Find where the given text appears and provide that cell's center as (x, y) coordinate. 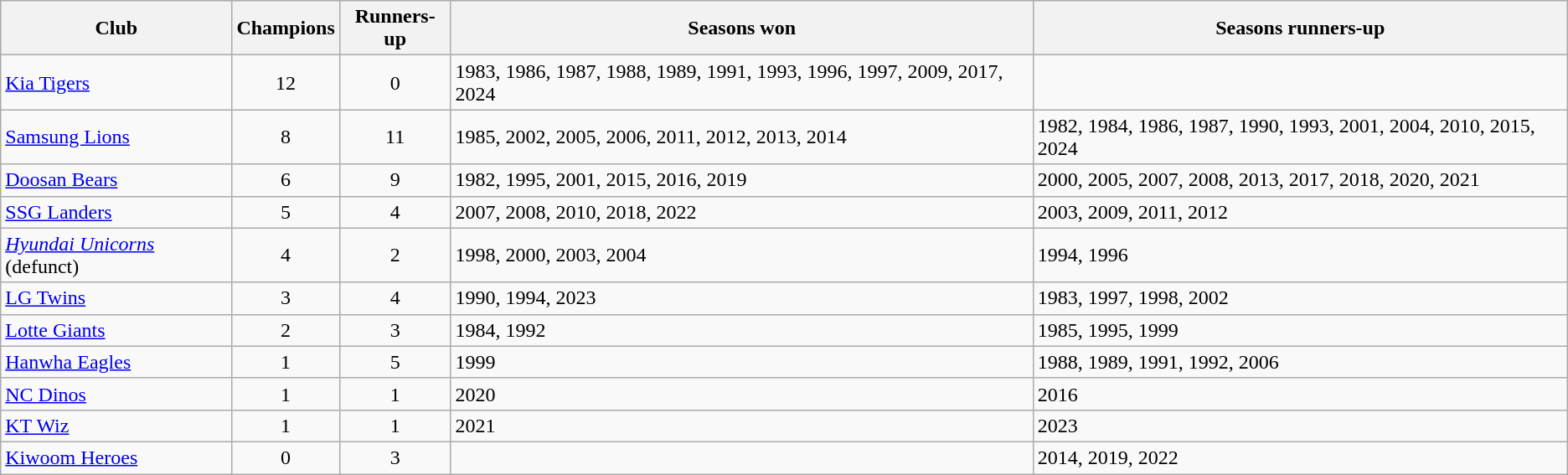
1984, 1992 (742, 330)
Lotte Giants (116, 330)
Samsung Lions (116, 137)
1985, 2002, 2005, 2006, 2011, 2012, 2013, 2014 (742, 137)
Seasons won (742, 28)
2020 (742, 394)
Hyundai Unicorns (defunct) (116, 255)
Doosan Bears (116, 180)
Club (116, 28)
1988, 1989, 1991, 1992, 2006 (1300, 362)
9 (395, 180)
2021 (742, 426)
12 (286, 82)
2014, 2019, 2022 (1300, 457)
Kia Tigers (116, 82)
1985, 1995, 1999 (1300, 330)
2003, 2009, 2011, 2012 (1300, 212)
1982, 1995, 2001, 2015, 2016, 2019 (742, 180)
LG Twins (116, 298)
2023 (1300, 426)
Seasons runners-up (1300, 28)
Champions (286, 28)
1999 (742, 362)
Hanwha Eagles (116, 362)
1983, 1986, 1987, 1988, 1989, 1991, 1993, 1996, 1997, 2009, 2017, 2024 (742, 82)
1983, 1997, 1998, 2002 (1300, 298)
8 (286, 137)
1982, 1984, 1986, 1987, 1990, 1993, 2001, 2004, 2010, 2015, 2024 (1300, 137)
KT Wiz (116, 426)
NC Dinos (116, 394)
1990, 1994, 2023 (742, 298)
2016 (1300, 394)
Kiwoom Heroes (116, 457)
Runners-up (395, 28)
2007, 2008, 2010, 2018, 2022 (742, 212)
2000, 2005, 2007, 2008, 2013, 2017, 2018, 2020, 2021 (1300, 180)
SSG Landers (116, 212)
11 (395, 137)
1994, 1996 (1300, 255)
6 (286, 180)
1998, 2000, 2003, 2004 (742, 255)
